Determine the [x, y] coordinate at the center of the cell enclosing the given text.  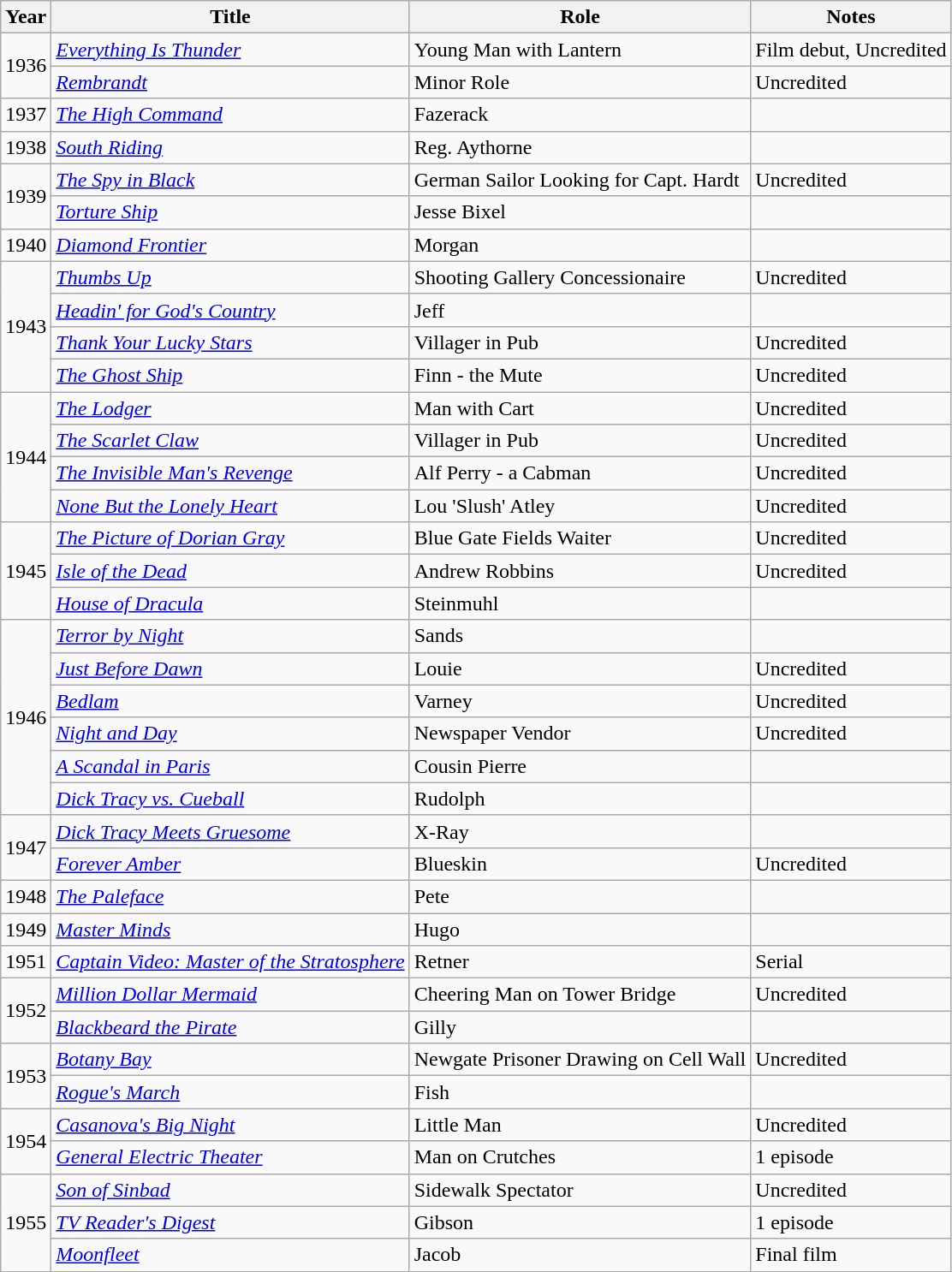
Cheering Man on Tower Bridge [580, 995]
Dick Tracy vs. Cueball [230, 799]
The Scarlet Claw [230, 441]
Alf Perry - a Cabman [580, 473]
1947 [26, 847]
Jeff [580, 310]
German Sailor Looking for Capt. Hardt [580, 180]
Dick Tracy Meets Gruesome [230, 831]
Gilly [580, 1027]
South Riding [230, 147]
Terror by Night [230, 636]
Just Before Dawn [230, 669]
Rogue's March [230, 1092]
1951 [26, 962]
TV Reader's Digest [230, 1222]
The Invisible Man's Revenge [230, 473]
Lou 'Slush' Atley [580, 506]
Retner [580, 962]
1945 [26, 571]
The Paleface [230, 896]
Role [580, 17]
Everything Is Thunder [230, 50]
1948 [26, 896]
Torture Ship [230, 212]
Rudolph [580, 799]
Jacob [580, 1255]
Million Dollar Mermaid [230, 995]
Young Man with Lantern [580, 50]
Blue Gate Fields Waiter [580, 538]
1946 [26, 717]
Headin' for God's Country [230, 310]
House of Dracula [230, 603]
1937 [26, 115]
Film debut, Uncredited [851, 50]
Master Minds [230, 929]
1955 [26, 1222]
Shooting Gallery Concessionaire [580, 277]
The High Command [230, 115]
None But the Lonely Heart [230, 506]
1940 [26, 245]
1939 [26, 196]
Captain Video: Master of the Stratosphere [230, 962]
1949 [26, 929]
Pete [580, 896]
The Lodger [230, 408]
Steinmuhl [580, 603]
Bedlam [230, 701]
1954 [26, 1141]
Reg. Aythorne [580, 147]
Casanova's Big Night [230, 1125]
Varney [580, 701]
X-Ray [580, 831]
Newgate Prisoner Drawing on Cell Wall [580, 1060]
1936 [26, 66]
Minor Role [580, 82]
A Scandal in Paris [230, 766]
Night and Day [230, 734]
Diamond Frontier [230, 245]
Final film [851, 1255]
Little Man [580, 1125]
Finn - the Mute [580, 375]
Man with Cart [580, 408]
1952 [26, 1011]
Isle of the Dead [230, 571]
1944 [26, 457]
Sidewalk Spectator [580, 1190]
Fazerack [580, 115]
The Ghost Ship [230, 375]
Jesse Bixel [580, 212]
Son of Sinbad [230, 1190]
Forever Amber [230, 864]
Sands [580, 636]
The Picture of Dorian Gray [230, 538]
Blueskin [580, 864]
Hugo [580, 929]
Serial [851, 962]
1938 [26, 147]
Newspaper Vendor [580, 734]
Thumbs Up [230, 277]
General Electric Theater [230, 1157]
The Spy in Black [230, 180]
1953 [26, 1076]
Notes [851, 17]
1943 [26, 326]
Blackbeard the Pirate [230, 1027]
Title [230, 17]
Rembrandt [230, 82]
Cousin Pierre [580, 766]
Thank Your Lucky Stars [230, 342]
Year [26, 17]
Moonfleet [230, 1255]
Man on Crutches [580, 1157]
Andrew Robbins [580, 571]
Botany Bay [230, 1060]
Fish [580, 1092]
Morgan [580, 245]
Louie [580, 669]
Gibson [580, 1222]
